Scan for the cell matching the given text and deliver its [x, y] coordinate at center. 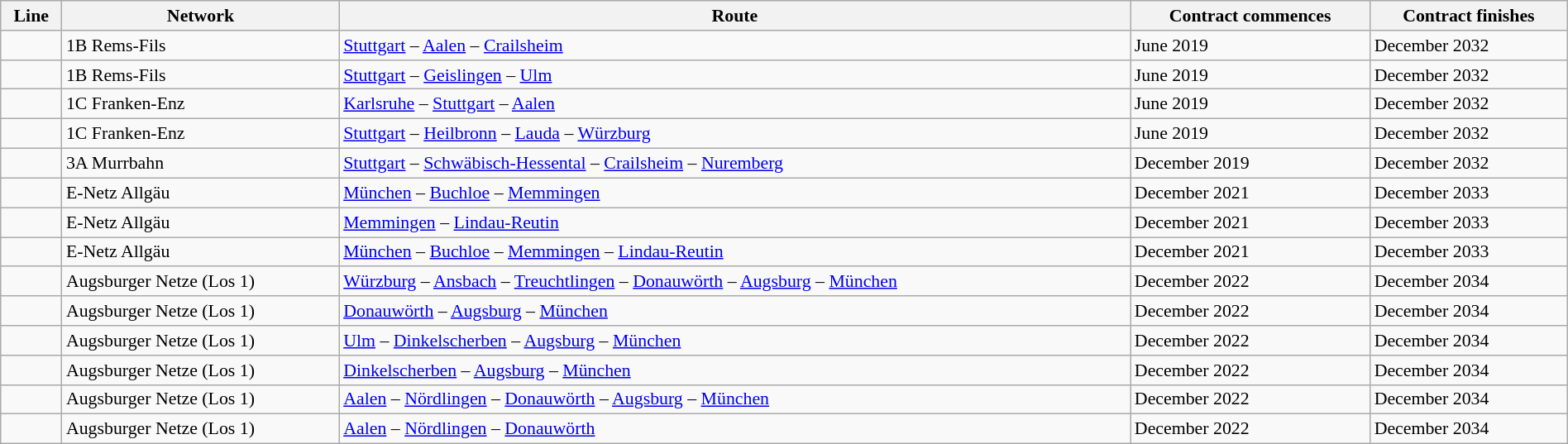
Donauwörth – Augsburg – München [734, 310]
Dinkelscherben – Augsburg – München [734, 370]
3A Murrbahn [200, 163]
Karlsruhe – Stuttgart – Aalen [734, 103]
München – Buchloe – Memmingen [734, 193]
Line [31, 15]
Route [734, 15]
Aalen – Nördlingen – Donauwörth – Augsburg – München [734, 399]
Contract commences [1250, 15]
Memmingen – Lindau-Reutin [734, 222]
Contract finishes [1469, 15]
Network [200, 15]
Ulm – Dinkelscherben – Augsburg – München [734, 340]
December 2019 [1250, 163]
Stuttgart – Aalen – Crailsheim [734, 45]
Stuttgart – Geislingen – Ulm [734, 74]
München – Buchloe – Memmingen – Lindau-Reutin [734, 251]
Aalen – Nördlingen – Donauwörth [734, 428]
Stuttgart – Heilbronn – Lauda – Würzburg [734, 133]
Stuttgart – Schwäbisch-Hessental – Crailsheim – Nuremberg [734, 163]
Würzburg – Ansbach – Treuchtlingen – Donauwörth – Augsburg – München [734, 281]
